Pinpoint the cell where the given text exists, returning its (x, y) midpoint coordinate. 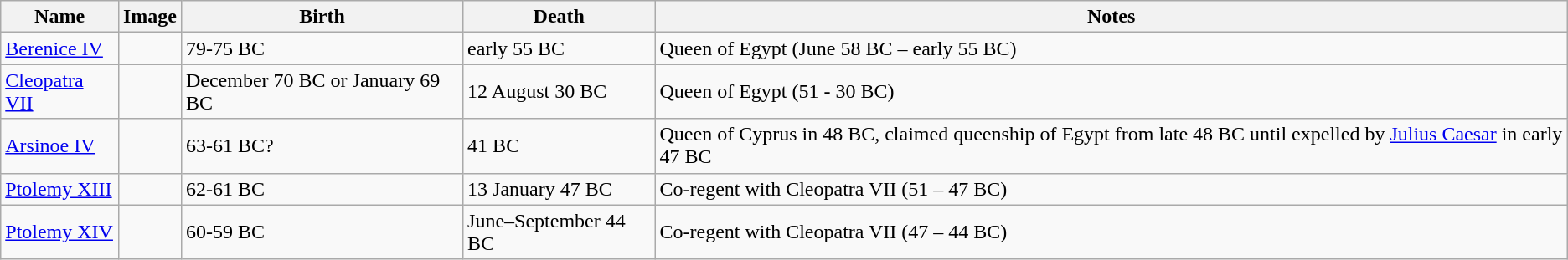
Ptolemy XIII (60, 189)
Image (149, 17)
Co-regent with Cleopatra VII (47 – 44 BC) (1111, 232)
Queen of Egypt (June 58 BC – early 55 BC) (1111, 48)
Name (60, 17)
Death (560, 17)
June–September 44 BC (560, 232)
62-61 BC (322, 189)
12 August 30 BC (560, 92)
13 January 47 BC (560, 189)
Ptolemy XIV (60, 232)
Co-regent with Cleopatra VII (51 – 47 BC) (1111, 189)
Birth (322, 17)
Queen of Egypt (51 - 30 BC) (1111, 92)
Cleopatra VII (60, 92)
41 BC (560, 145)
early 55 BC (560, 48)
60-59 BC (322, 232)
Notes (1111, 17)
79-75 BC (322, 48)
Queen of Cyprus in 48 BC, claimed queenship of Egypt from late 48 BC until expelled by Julius Caesar in early 47 BC (1111, 145)
63-61 BC? (322, 145)
December 70 BC or January 69 BC (322, 92)
Arsinoe IV (60, 145)
Berenice IV (60, 48)
